From the cell containing the given text, extract its center point as (X, Y) coordinate. 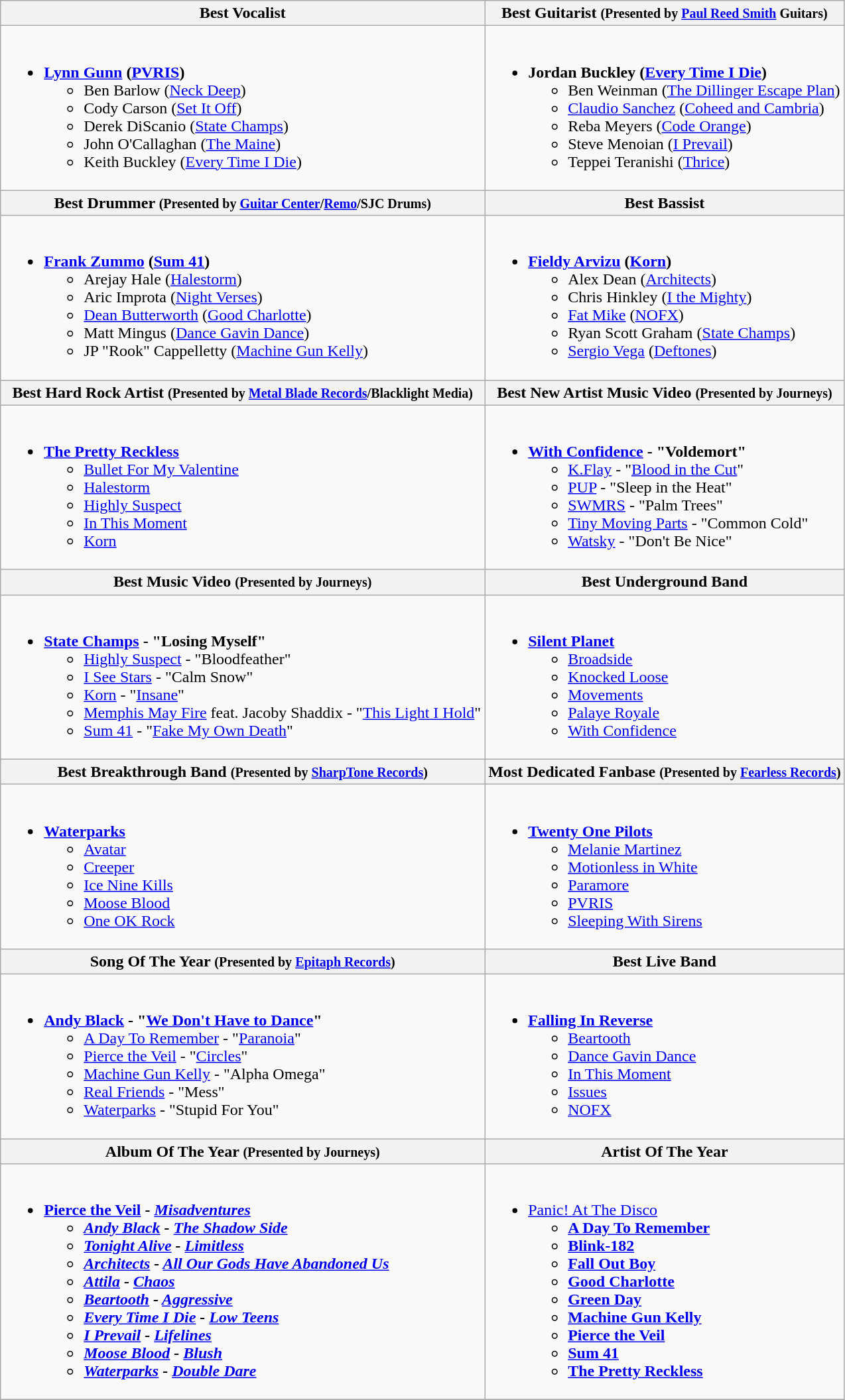
Best Music Video (Presented by Journeys) (243, 582)
Silent PlanetBroadsideKnocked LooseMovementsPalaye RoyaleWith Confidence (665, 677)
Best Underground Band (665, 582)
Best Live Band (665, 961)
Best New Artist Music Video (Presented by Journeys) (665, 392)
Best Vocalist (243, 13)
Best Guitarist (Presented by Paul Reed Smith Guitars) (665, 13)
The Pretty RecklessBullet For My ValentineHalestormHighly SuspectIn This MomentKorn (243, 487)
Fieldy Arvizu (Korn)Alex Dean (Architects)Chris Hinkley (I the Mighty)Fat Mike (NOFX)Ryan Scott Graham (State Champs)Sergio Vega (Deftones) (665, 298)
Falling In ReverseBeartoothDance Gavin DanceIn This MomentIssuesNOFX (665, 1056)
Best Breakthrough Band (Presented by SharpTone Records) (243, 772)
Best Bassist (665, 203)
Best Hard Rock Artist (Presented by Metal Blade Records/Blacklight Media) (243, 392)
Artist Of The Year (665, 1151)
Best Drummer (Presented by Guitar Center/Remo/SJC Drums) (243, 203)
Panic! At The DiscoA Day To RememberBlink-182Fall Out BoyGood CharlotteGreen DayMachine Gun KellyPierce the VeilSum 41The Pretty Reckless (665, 1282)
Twenty One PilotsMelanie MartinezMotionless in WhiteParamorePVRISSleeping With Sirens (665, 866)
Album Of The Year (Presented by Journeys) (243, 1151)
Most Dedicated Fanbase (Presented by Fearless Records) (665, 772)
Song Of The Year (Presented by Epitaph Records) (243, 961)
WaterparksAvatarCreeperIce Nine KillsMoose BloodOne OK Rock (243, 866)
